Return the [X, Y] coordinate for the center point of the cell that contains the specified text.  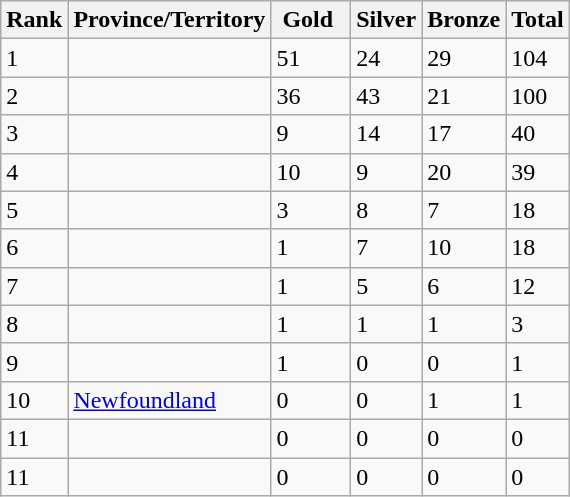
51 [311, 58]
14 [386, 134]
Province/Territory [170, 20]
20 [464, 172]
104 [538, 58]
43 [386, 96]
36 [311, 96]
12 [538, 286]
2 [34, 96]
Bronze [464, 20]
21 [464, 96]
24 [386, 58]
Rank [34, 20]
39 [538, 172]
40 [538, 134]
17 [464, 134]
Total [538, 20]
29 [464, 58]
Gold [311, 20]
100 [538, 96]
Newfoundland [170, 400]
Silver [386, 20]
4 [34, 172]
